Detect which cell encompasses the target text, then output its [x, y] center coordinate. 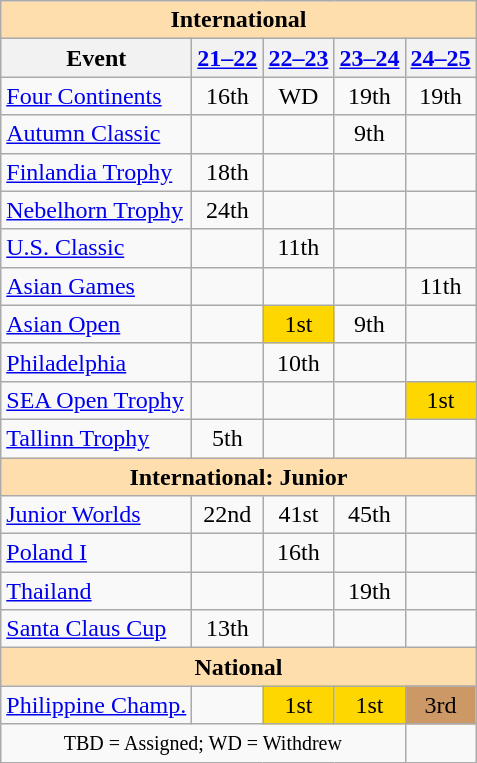
International [238, 20]
5th [228, 438]
Event [96, 58]
23–24 [370, 58]
24–25 [440, 58]
21–22 [228, 58]
3rd [440, 705]
Finlandia Trophy [96, 172]
Santa Claus Cup [96, 629]
13th [228, 629]
National [238, 667]
International: Junior [238, 477]
Asian Open [96, 324]
Autumn Classic [96, 134]
TBD = Assigned; WD = Withdrew [203, 743]
Asian Games [96, 286]
10th [298, 362]
U.S. Classic [96, 248]
Thailand [96, 591]
WD [298, 96]
22–23 [298, 58]
41st [298, 515]
Philadelphia [96, 362]
45th [370, 515]
Philippine Champ. [96, 705]
24th [228, 210]
Four Continents [96, 96]
22nd [228, 515]
SEA Open Trophy [96, 400]
Nebelhorn Trophy [96, 210]
18th [228, 172]
Tallinn Trophy [96, 438]
Junior Worlds [96, 515]
Poland I [96, 553]
